Detect which cell encompasses the target text, then output its [x, y] center coordinate. 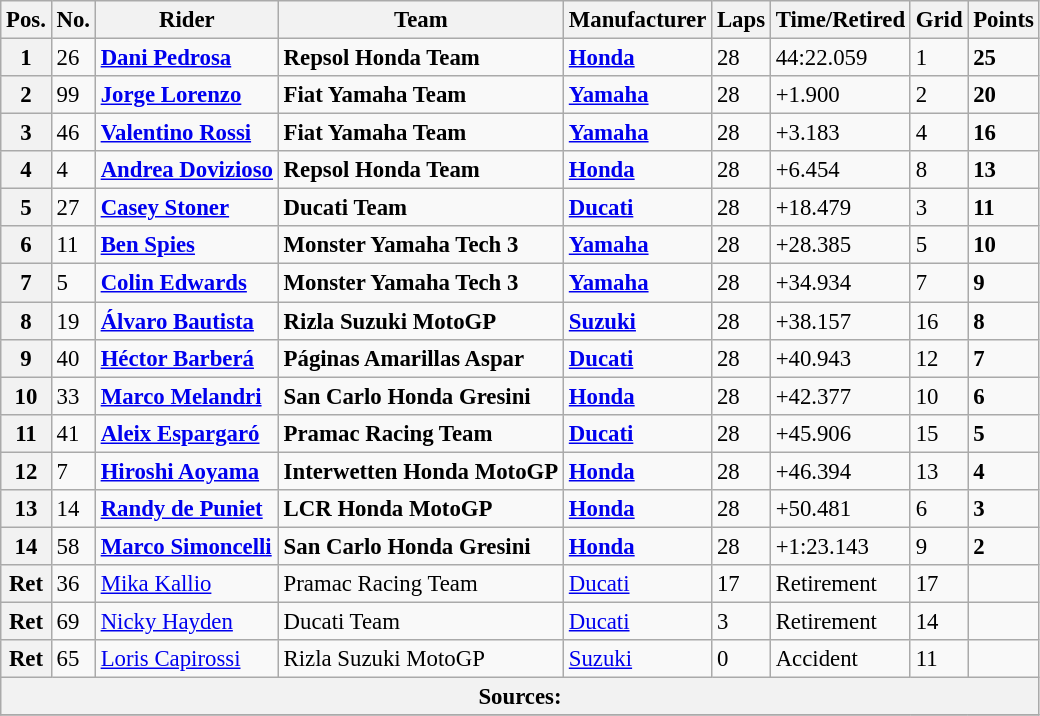
Sources: [520, 697]
Jorge Lorenzo [186, 95]
Álvaro Bautista [186, 321]
+1:23.143 [840, 546]
65 [73, 659]
Héctor Barberá [186, 358]
+6.454 [840, 170]
+42.377 [840, 396]
99 [73, 95]
36 [73, 584]
Laps [742, 20]
41 [73, 433]
+3.183 [840, 133]
LCR Honda MotoGP [420, 509]
Team [420, 20]
44:22.059 [840, 58]
Nicky Hayden [186, 621]
Andrea Dovizioso [186, 170]
69 [73, 621]
Páginas Amarillas Aspar [420, 358]
20 [1004, 95]
Loris Capirossi [186, 659]
33 [73, 396]
Accident [840, 659]
27 [73, 208]
+18.479 [840, 208]
Manufacturer [638, 20]
Aleix Espargaró [186, 433]
Rider [186, 20]
Dani Pedrosa [186, 58]
0 [742, 659]
Interwetten Honda MotoGP [420, 471]
Ben Spies [186, 245]
Mika Kallio [186, 584]
Randy de Puniet [186, 509]
Points [1004, 20]
+28.385 [840, 245]
Pos. [26, 20]
15 [938, 433]
+45.906 [840, 433]
46 [73, 133]
26 [73, 58]
Hiroshi Aoyama [186, 471]
19 [73, 321]
Casey Stoner [186, 208]
+34.934 [840, 283]
No. [73, 20]
Colin Edwards [186, 283]
+1.900 [840, 95]
25 [1004, 58]
Marco Melandri [186, 396]
+38.157 [840, 321]
Grid [938, 20]
+40.943 [840, 358]
58 [73, 546]
Marco Simoncelli [186, 546]
40 [73, 358]
+46.394 [840, 471]
+50.481 [840, 509]
Valentino Rossi [186, 133]
Time/Retired [840, 20]
